Return [x, y] of the center of cell containing provided text 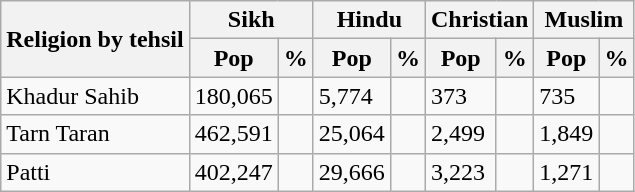
402,247 [234, 172]
2,499 [460, 134]
735 [566, 96]
373 [460, 96]
462,591 [234, 134]
Tarn Taran [95, 134]
Khadur Sahib [95, 96]
Patti [95, 172]
1,849 [566, 134]
5,774 [352, 96]
3,223 [460, 172]
25,064 [352, 134]
180,065 [234, 96]
Christian [479, 20]
29,666 [352, 172]
Religion by tehsil [95, 39]
Hindu [369, 20]
1,271 [566, 172]
Sikh [251, 20]
Muslim [584, 20]
